Find where the given text appears and provide that cell's center as (X, Y) coordinate. 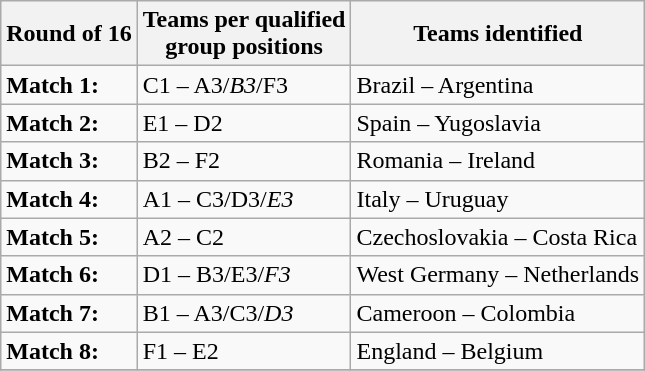
Teams identified (498, 34)
England – Belgium (498, 351)
F1 – E2 (244, 351)
Match 4: (69, 199)
Match 8: (69, 351)
Teams per qualified group positions (244, 34)
Spain – Yugoslavia (498, 123)
West Germany – Netherlands (498, 275)
Match 5: (69, 237)
B2 – F2 (244, 161)
Czechoslovakia – Costa Rica (498, 237)
E1 – D2 (244, 123)
Italy – Uruguay (498, 199)
Round of 16 (69, 34)
Match 6: (69, 275)
A1 – C3/D3/E3 (244, 199)
Match 1: (69, 85)
Match 3: (69, 161)
Match 7: (69, 313)
A2 – C2 (244, 237)
Brazil – Argentina (498, 85)
B1 – A3/C3/D3 (244, 313)
D1 – B3/E3/F3 (244, 275)
Cameroon – Colombia (498, 313)
Romania – Ireland (498, 161)
C1 – A3/B3/F3 (244, 85)
Match 2: (69, 123)
